Find where the given text appears and provide that cell's center as [x, y] coordinate. 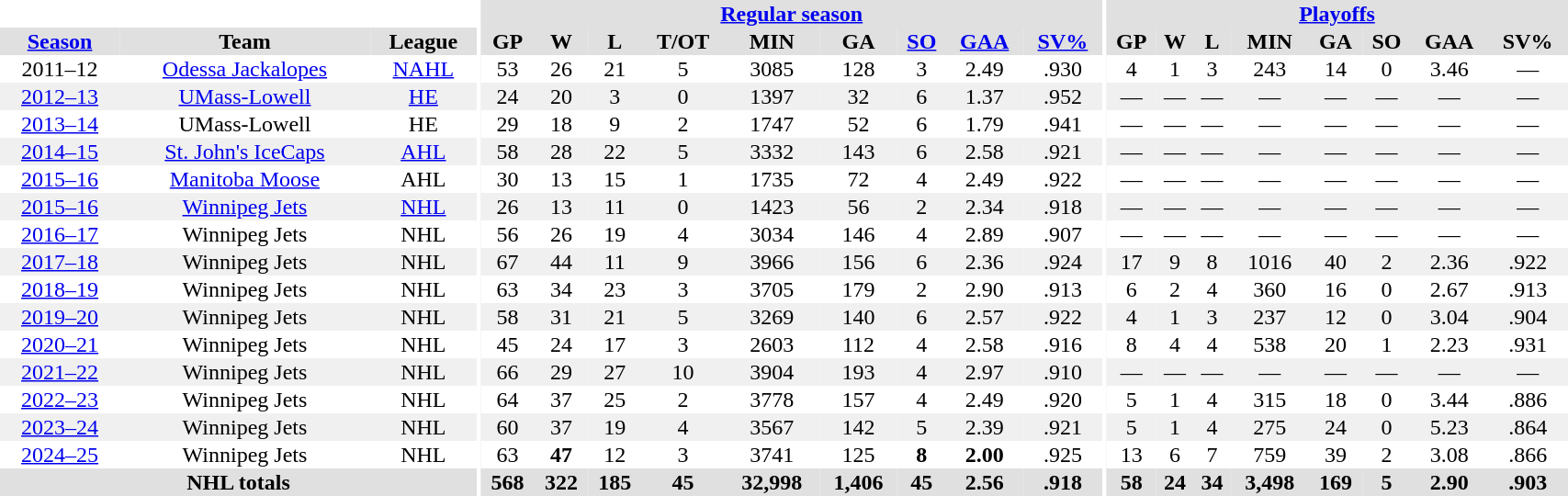
.931 [1529, 344]
28 [561, 152]
NHL totals [239, 482]
5.23 [1450, 427]
67 [507, 262]
60 [507, 427]
142 [858, 427]
2.89 [985, 234]
2013–14 [60, 124]
360 [1269, 289]
193 [858, 372]
2.23 [1450, 344]
759 [1269, 455]
T/OT [682, 41]
40 [1336, 262]
.941 [1063, 124]
2.97 [985, 372]
275 [1269, 427]
3269 [772, 317]
3.44 [1450, 400]
Regular season [792, 14]
1735 [772, 179]
2021–22 [60, 372]
.916 [1063, 344]
39 [1336, 455]
44 [561, 262]
.866 [1529, 455]
3034 [772, 234]
3332 [772, 152]
1423 [772, 207]
2.67 [1450, 289]
2017–18 [60, 262]
568 [507, 482]
.920 [1063, 400]
25 [615, 400]
2012–13 [60, 96]
10 [682, 372]
179 [858, 289]
1397 [772, 96]
31 [561, 317]
2018–19 [60, 289]
2014–15 [60, 152]
.924 [1063, 262]
.864 [1529, 427]
3.04 [1450, 317]
.886 [1529, 400]
2019–20 [60, 317]
.907 [1063, 234]
3.08 [1450, 455]
140 [858, 317]
2.34 [985, 207]
3778 [772, 400]
1.79 [985, 124]
32 [858, 96]
185 [615, 482]
Manitoba Moose [244, 179]
3705 [772, 289]
53 [507, 69]
1.37 [985, 96]
52 [858, 124]
2603 [772, 344]
64 [507, 400]
23 [615, 289]
2.57 [985, 317]
2022–23 [60, 400]
2.39 [985, 427]
7 [1212, 455]
League [423, 41]
27 [615, 372]
Team [244, 41]
243 [1269, 69]
.930 [1063, 69]
.903 [1529, 482]
NAHL [423, 69]
Odessa Jackalopes [244, 69]
2023–24 [60, 427]
Season [60, 41]
72 [858, 179]
2.56 [985, 482]
315 [1269, 400]
3904 [772, 372]
2.00 [985, 455]
15 [615, 179]
32,998 [772, 482]
22 [615, 152]
14 [1336, 69]
3.46 [1450, 69]
125 [858, 455]
169 [1336, 482]
St. John's IceCaps [244, 152]
47 [561, 455]
3567 [772, 427]
1747 [772, 124]
322 [561, 482]
143 [858, 152]
66 [507, 372]
3085 [772, 69]
3741 [772, 455]
112 [858, 344]
1,406 [858, 482]
3,498 [1269, 482]
156 [858, 262]
1016 [1269, 262]
237 [1269, 317]
2011–12 [60, 69]
538 [1269, 344]
.904 [1529, 317]
.925 [1063, 455]
16 [1336, 289]
128 [858, 69]
.910 [1063, 372]
3966 [772, 262]
157 [858, 400]
2016–17 [60, 234]
Playoffs [1337, 14]
30 [507, 179]
.952 [1063, 96]
146 [858, 234]
2024–25 [60, 455]
2020–21 [60, 344]
